Provide the [x, y] coordinate of the cell's center where the given text is located.  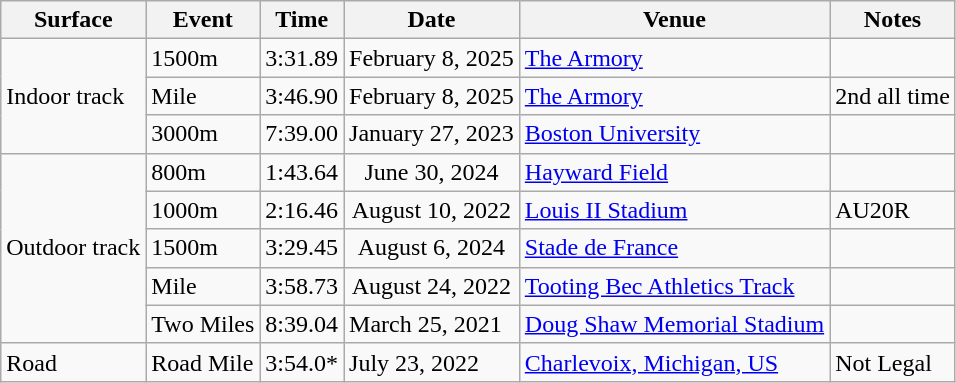
Boston University [674, 134]
Hayward Field [674, 172]
2nd all time [893, 96]
3:46.90 [302, 96]
Louis II Stadium [674, 210]
August 24, 2022 [432, 286]
August 10, 2022 [432, 210]
Event [203, 20]
Time [302, 20]
July 23, 2022 [432, 362]
7:39.00 [302, 134]
Surface [74, 20]
8:39.04 [302, 324]
Indoor track [74, 96]
Road [74, 362]
3:31.89 [302, 58]
Two Miles [203, 324]
2:16.46 [302, 210]
3000m [203, 134]
Charlevoix, Michigan, US [674, 362]
1:43.64 [302, 172]
1000m [203, 210]
AU20R [893, 210]
Tooting Bec Athletics Track [674, 286]
Notes [893, 20]
August 6, 2024 [432, 248]
Date [432, 20]
3:29.45 [302, 248]
Outdoor track [74, 248]
Road Mile [203, 362]
800m [203, 172]
Venue [674, 20]
3:54.0* [302, 362]
3:58.73 [302, 286]
Doug Shaw Memorial Stadium [674, 324]
Not Legal [893, 362]
June 30, 2024 [432, 172]
March 25, 2021 [432, 324]
January 27, 2023 [432, 134]
Stade de France [674, 248]
